Pinpoint the cell where the given text exists, returning its [X, Y] midpoint coordinate. 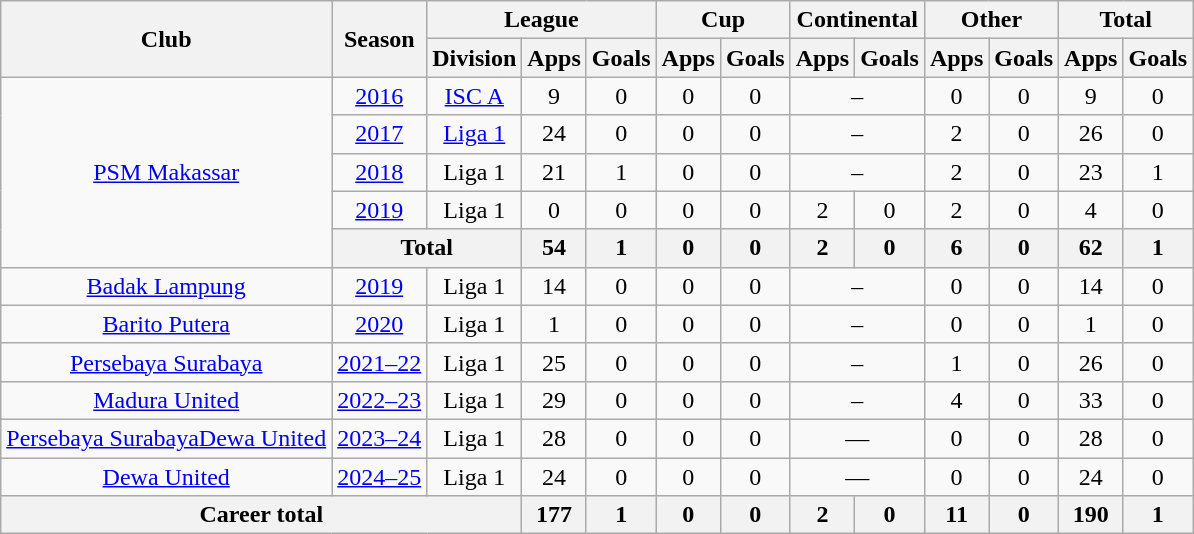
Barito Putera [166, 324]
23 [1091, 172]
25 [554, 362]
Other [991, 20]
2017 [380, 134]
Madura United [166, 400]
Cup [723, 20]
2023–24 [380, 438]
21 [554, 172]
2018 [380, 172]
League [542, 20]
177 [554, 515]
Persebaya SurabayaDewa United [166, 438]
Persebaya Surabaya [166, 362]
2016 [380, 96]
2022–23 [380, 400]
PSM Makassar [166, 172]
Dewa United [166, 477]
11 [956, 515]
Division [474, 58]
2024–25 [380, 477]
62 [1091, 248]
190 [1091, 515]
6 [956, 248]
Continental [857, 20]
29 [554, 400]
Career total [262, 515]
Season [380, 39]
Badak Lampung [166, 286]
2020 [380, 324]
2021–22 [380, 362]
54 [554, 248]
33 [1091, 400]
Club [166, 39]
ISC A [474, 96]
